Detect which cell encompasses the target text, then output its (x, y) center coordinate. 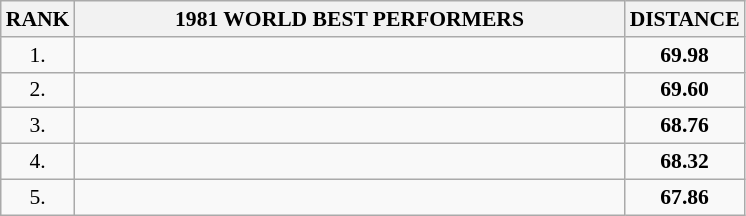
69.60 (685, 90)
RANK (38, 19)
1981 WORLD BEST PERFORMERS (349, 19)
68.76 (685, 126)
68.32 (685, 162)
3. (38, 126)
2. (38, 90)
1. (38, 55)
DISTANCE (685, 19)
67.86 (685, 197)
69.98 (685, 55)
5. (38, 197)
4. (38, 162)
